Locate the cell with the specified text and output its [X, Y] center coordinate. 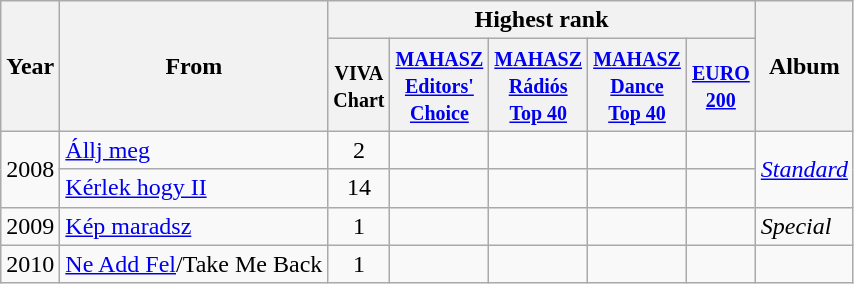
Highest rank [542, 20]
Ne Add Fel/Take Me Back [194, 264]
Állj meg [194, 150]
2009 [30, 226]
2 [359, 150]
From [194, 66]
VIVA Chart [359, 85]
Standard [804, 169]
Kép maradsz [194, 226]
Special [804, 226]
14 [359, 188]
Album [804, 66]
2010 [30, 264]
MAHASZ Editors' Choice [440, 85]
EURO 200 [720, 85]
MAHASZ Rádiós Top 40 [538, 85]
2008 [30, 169]
MAHASZ Dance Top 40 [638, 85]
Year [30, 66]
Kérlek hogy II [194, 188]
